From the cell containing the given text, extract its center point as (X, Y) coordinate. 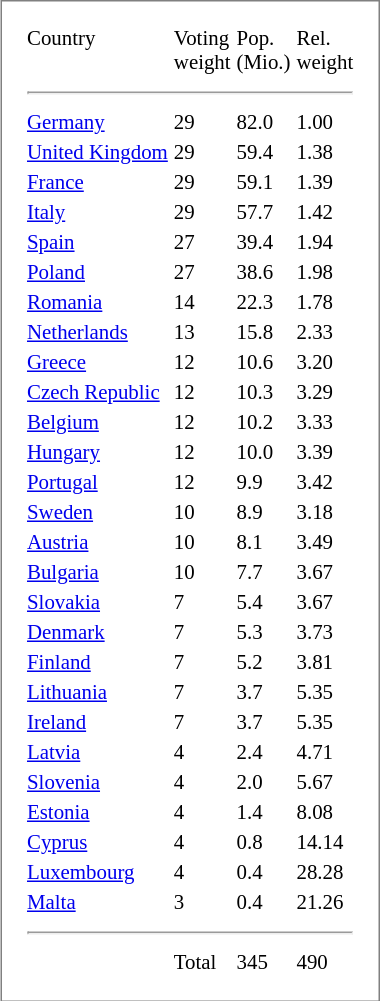
1.00 (325, 122)
13 (202, 332)
Slovakia (98, 602)
3.81 (325, 662)
Austria (98, 542)
5.4 (264, 602)
Country (98, 50)
2.4 (264, 752)
Finland (98, 662)
United Kingdom (98, 152)
3.39 (325, 452)
5.67 (325, 782)
3 (202, 902)
Denmark (98, 632)
345 (264, 962)
39.4 (264, 242)
0.8 (264, 842)
3.20 (325, 362)
Votingweight (202, 50)
1.98 (325, 272)
Ireland (98, 722)
3.18 (325, 512)
2.0 (264, 782)
2.33 (325, 332)
Romania (98, 302)
1.42 (325, 212)
490 (325, 962)
Poland (98, 272)
Malta (98, 902)
France (98, 182)
Slovenia (98, 782)
Rel.weight (325, 50)
Portugal (98, 482)
8.9 (264, 512)
Greece (98, 362)
Hungary (98, 452)
Belgium (98, 422)
3.42 (325, 482)
Italy (98, 212)
15.8 (264, 332)
14 (202, 302)
7.7 (264, 572)
1.4 (264, 812)
3.73 (325, 632)
59.4 (264, 152)
Cyprus (98, 842)
1.78 (325, 302)
3.29 (325, 392)
82.0 (264, 122)
Bulgaria (98, 572)
Pop.(Mio.) (264, 50)
10.3 (264, 392)
Spain (98, 242)
57.7 (264, 212)
5.3 (264, 632)
Sweden (98, 512)
8.1 (264, 542)
Czech Republic (98, 392)
10.6 (264, 362)
Netherlands (98, 332)
1.38 (325, 152)
3.33 (325, 422)
8.08 (325, 812)
Latvia (98, 752)
Total (202, 962)
Germany (98, 122)
1.39 (325, 182)
14.14 (325, 842)
Lithuania (98, 692)
5.2 (264, 662)
59.1 (264, 182)
4.71 (325, 752)
Estonia (98, 812)
21.26 (325, 902)
9.9 (264, 482)
Luxembourg (98, 872)
38.6 (264, 272)
1.94 (325, 242)
10.2 (264, 422)
3.49 (325, 542)
10.0 (264, 452)
28.28 (325, 872)
22.3 (264, 302)
